Return (X, Y) of the center of cell containing provided text 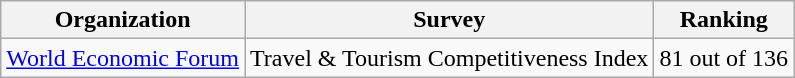
81 out of 136 (724, 58)
Organization (123, 20)
Survey (450, 20)
Ranking (724, 20)
World Economic Forum (123, 58)
Travel & Tourism Competitiveness Index (450, 58)
